Pinpoint the cell where the given text exists, returning its (X, Y) midpoint coordinate. 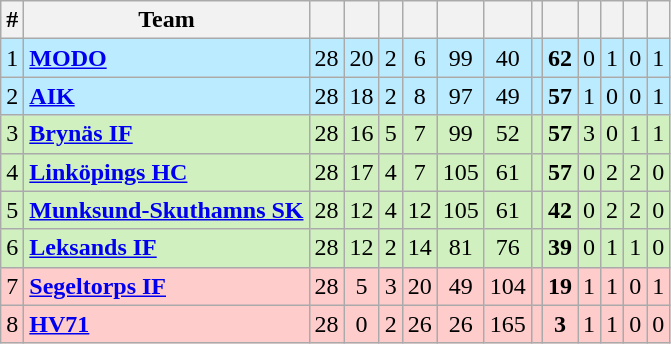
17 (362, 172)
39 (560, 248)
14 (420, 248)
81 (460, 248)
16 (362, 134)
76 (508, 248)
18 (362, 96)
# (12, 20)
AIK (166, 96)
Munksund-Skuthamns SK (166, 210)
104 (508, 286)
52 (508, 134)
Brynäs IF (166, 134)
19 (560, 286)
62 (560, 58)
Team (166, 20)
97 (460, 96)
Linköpings HC (166, 172)
40 (508, 58)
Leksands IF (166, 248)
42 (560, 210)
MODO (166, 58)
165 (508, 324)
HV71 (166, 324)
Segeltorps IF (166, 286)
